Capture the cell that displays the provided text and extract its [x, y] central coordinate. 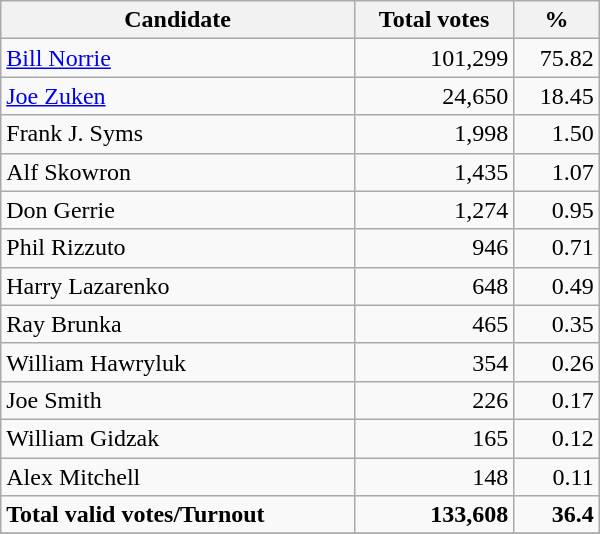
354 [434, 362]
148 [434, 477]
Ray Brunka [178, 324]
0.12 [556, 438]
0.71 [556, 248]
Total valid votes/Turnout [178, 515]
465 [434, 324]
18.45 [556, 96]
226 [434, 400]
Joe Zuken [178, 96]
Joe Smith [178, 400]
0.11 [556, 477]
1,998 [434, 134]
Alf Skowron [178, 172]
William Gidzak [178, 438]
0.17 [556, 400]
Total votes [434, 20]
Bill Norrie [178, 58]
Don Gerrie [178, 210]
Phil Rizzuto [178, 248]
0.49 [556, 286]
0.35 [556, 324]
133,608 [434, 515]
William Hawryluk [178, 362]
946 [434, 248]
Candidate [178, 20]
Harry Lazarenko [178, 286]
24,650 [434, 96]
648 [434, 286]
0.95 [556, 210]
Frank J. Syms [178, 134]
1,435 [434, 172]
% [556, 20]
1.50 [556, 134]
Alex Mitchell [178, 477]
36.4 [556, 515]
165 [434, 438]
0.26 [556, 362]
1,274 [434, 210]
1.07 [556, 172]
75.82 [556, 58]
101,299 [434, 58]
